Return [x, y] of the center of cell containing provided text 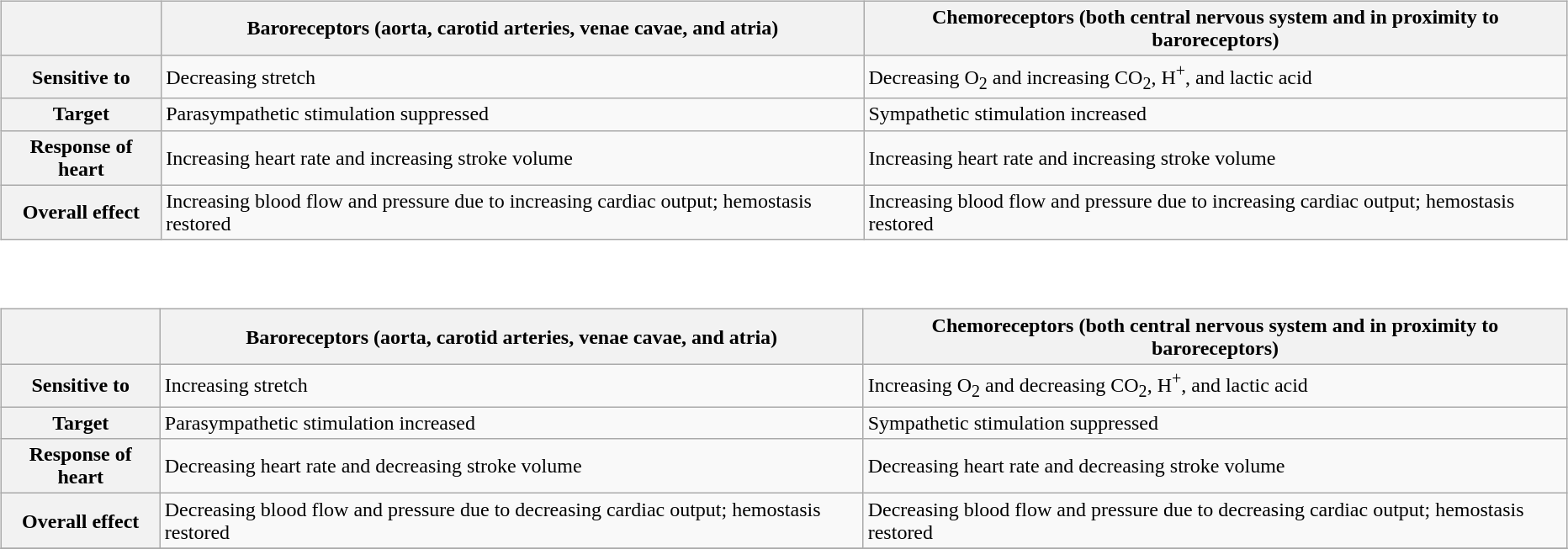
Increasing stretch [511, 385]
Parasympathetic stimulation suppressed [513, 114]
Sympathetic stimulation suppressed [1215, 423]
Parasympathetic stimulation increased [511, 423]
Sympathetic stimulation increased [1216, 114]
Increasing O2 and decreasing CO2, H+, and lactic acid [1215, 385]
Decreasing stretch [513, 77]
Decreasing O2 and increasing CO2, H+, and lactic acid [1216, 77]
